Return [x, y] of the center of cell containing provided text 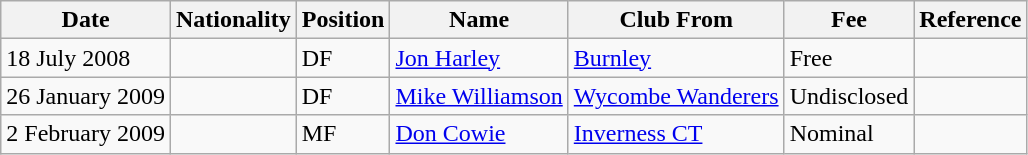
Burnley [676, 58]
Date [86, 20]
Name [479, 20]
MF [343, 134]
Club From [676, 20]
18 July 2008 [86, 58]
Don Cowie [479, 134]
Free [849, 58]
2 February 2009 [86, 134]
Inverness CT [676, 134]
Wycombe Wanderers [676, 96]
Mike Williamson [479, 96]
26 January 2009 [86, 96]
Reference [970, 20]
Nationality [233, 20]
Nominal [849, 134]
Jon Harley [479, 58]
Position [343, 20]
Fee [849, 20]
Undisclosed [849, 96]
